Return [x, y] of the center of cell containing provided text 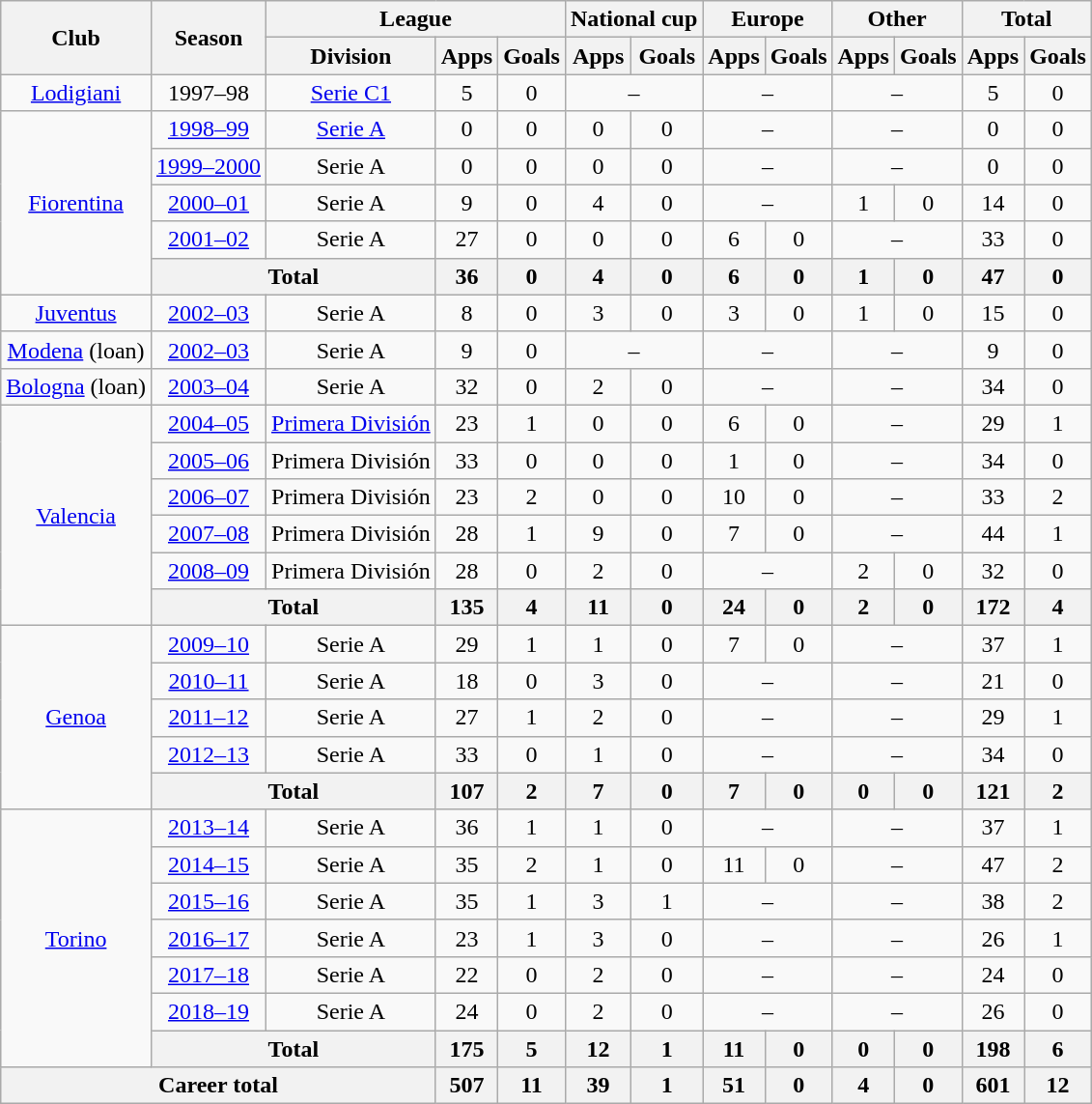
2000–01 [209, 203]
14 [993, 203]
Fiorentina [76, 203]
172 [993, 608]
18 [466, 681]
2010–11 [209, 681]
2007–08 [209, 534]
601 [993, 1086]
2012–13 [209, 754]
Other [897, 19]
Bologna (loan) [76, 386]
Career total [218, 1086]
Season [209, 38]
135 [466, 608]
2006–07 [209, 497]
2016–17 [209, 938]
22 [466, 975]
198 [993, 1048]
8 [466, 313]
51 [734, 1086]
2001–02 [209, 240]
Juventus [76, 313]
1997–98 [209, 93]
2014–15 [209, 864]
2004–05 [209, 423]
Modena (loan) [76, 350]
Club [76, 38]
Genoa [76, 718]
2018–19 [209, 1011]
Torino [76, 938]
Europe [768, 19]
2003–04 [209, 386]
39 [598, 1086]
121 [993, 791]
507 [466, 1086]
2008–09 [209, 571]
38 [993, 901]
2013–14 [209, 828]
1998–99 [209, 129]
Division [351, 56]
2005–06 [209, 461]
National cup [633, 19]
2015–16 [209, 901]
2017–18 [209, 975]
10 [734, 497]
44 [993, 534]
175 [466, 1048]
107 [466, 791]
Lodigiani [76, 93]
Valencia [76, 515]
2009–10 [209, 644]
21 [993, 681]
2011–12 [209, 718]
1999–2000 [209, 166]
League [416, 19]
15 [993, 313]
Serie C1 [351, 93]
